Extract the [X, Y] coordinate from the center of the cell holding the provided text.  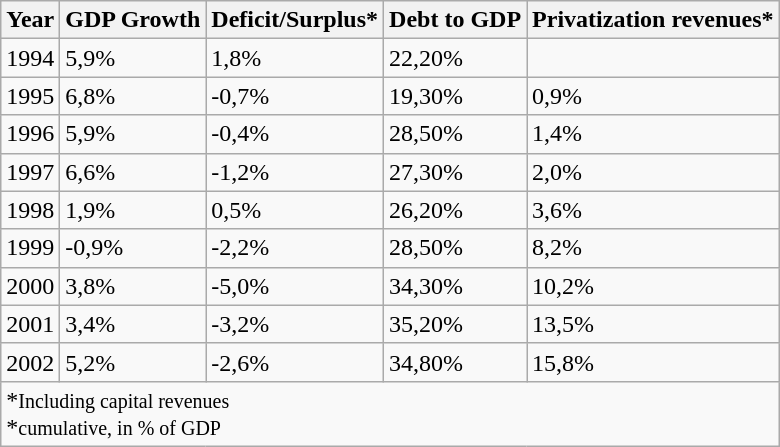
13,5% [654, 324]
1995 [30, 96]
8,2% [654, 248]
3,4% [133, 324]
-2,2% [295, 248]
Debt to GDP [456, 20]
-0,9% [133, 248]
34,30% [456, 286]
1999 [30, 248]
0,5% [295, 210]
2002 [30, 362]
1,8% [295, 58]
6,6% [133, 172]
10,2% [654, 286]
1997 [30, 172]
2,0% [654, 172]
6,8% [133, 96]
-5,0% [295, 286]
2001 [30, 324]
5,2% [133, 362]
-3,2% [295, 324]
-0,4% [295, 134]
3,6% [654, 210]
GDP Growth [133, 20]
15,8% [654, 362]
1994 [30, 58]
27,30% [456, 172]
Deficit/Surplus* [295, 20]
35,20% [456, 324]
1998 [30, 210]
22,20% [456, 58]
3,8% [133, 286]
-0,7% [295, 96]
Year [30, 20]
-2,6% [295, 362]
19,30% [456, 96]
1996 [30, 134]
-1,2% [295, 172]
Privatization revenues* [654, 20]
1,9% [133, 210]
2000 [30, 286]
26,20% [456, 210]
1,4% [654, 134]
34,80% [456, 362]
0,9% [654, 96]
*Including capital revenues *cumulative, in % of GDP [390, 414]
